Determine the (x, y) coordinate at the center of the cell enclosing the given text.  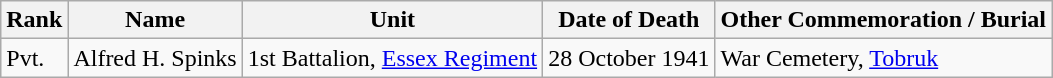
Alfred H. Spinks (155, 58)
1st Battalion, Essex Regiment (392, 58)
28 October 1941 (629, 58)
Pvt. (34, 58)
Name (155, 20)
Rank (34, 20)
War Cemetery, Tobruk (884, 58)
Other Commemoration / Burial (884, 20)
Date of Death (629, 20)
Unit (392, 20)
